Return the (x, y) coordinate for the center point of the cell that contains the specified text.  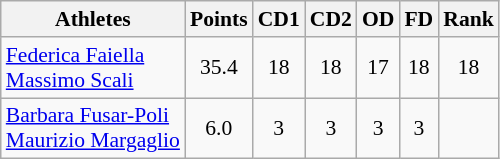
CD1 (279, 19)
Federica FaiellaMassimo Scali (93, 68)
FD (418, 19)
CD2 (331, 19)
17 (378, 68)
OD (378, 19)
Points (219, 19)
Barbara Fusar-PoliMaurizio Margaglio (93, 128)
6.0 (219, 128)
Rank (468, 19)
35.4 (219, 68)
Athletes (93, 19)
